From the cell containing the given text, extract its center point as (X, Y) coordinate. 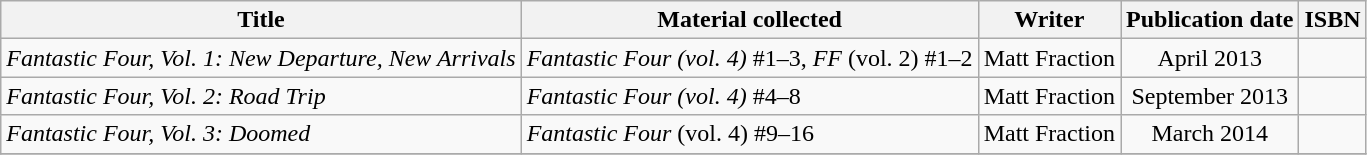
Publication date (1210, 20)
Title (261, 20)
September 2013 (1210, 96)
April 2013 (1210, 58)
Fantastic Four (vol. 4) #9–16 (750, 134)
Fantastic Four (vol. 4) #4–8 (750, 96)
ISBN (1332, 20)
Material collected (750, 20)
Fantastic Four, Vol. 3: Doomed (261, 134)
Fantastic Four (vol. 4) #1–3, FF (vol. 2) #1–2 (750, 58)
March 2014 (1210, 134)
Writer (1049, 20)
Fantastic Four, Vol. 1: New Departure, New Arrivals (261, 58)
Fantastic Four, Vol. 2: Road Trip (261, 96)
